Locate the cell with the specified text and output its [x, y] center coordinate. 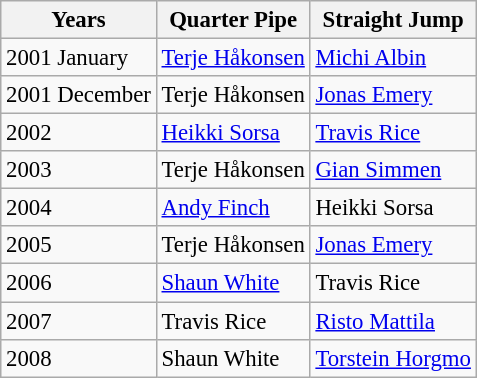
Straight Jump [393, 20]
2003 [78, 170]
2008 [78, 358]
Michi Albin [393, 58]
Gian Simmen [393, 170]
Years [78, 20]
2005 [78, 245]
Torstein Horgmo [393, 358]
2004 [78, 208]
2002 [78, 133]
2001 January [78, 58]
Risto Mattila [393, 321]
2001 December [78, 95]
2007 [78, 321]
Andy Finch [233, 208]
Quarter Pipe [233, 20]
2006 [78, 283]
